For the text-containing cell, return its midpoint in (x, y) coordinate format. 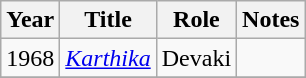
Devaki (196, 58)
Year (30, 20)
Karthika (108, 58)
1968 (30, 58)
Notes (271, 20)
Title (108, 20)
Role (196, 20)
